From the cell containing the given text, extract its center point as [X, Y] coordinate. 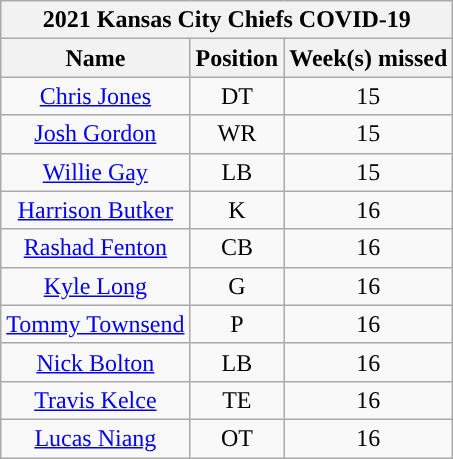
Position [237, 58]
Harrison Butker [96, 210]
K [237, 210]
Week(s) missed [368, 58]
Willie Gay [96, 172]
Travis Kelce [96, 400]
DT [237, 96]
G [237, 286]
Tommy Townsend [96, 324]
Nick Bolton [96, 362]
Kyle Long [96, 286]
Rashad Fenton [96, 248]
WR [237, 134]
Name [96, 58]
Josh Gordon [96, 134]
TE [237, 400]
Chris Jones [96, 96]
2021 Kansas City Chiefs COVID-19 [227, 20]
CB [237, 248]
OT [237, 438]
P [237, 324]
Lucas Niang [96, 438]
